Identify which cell holds the provided text, then report its [x, y] central coordinate. 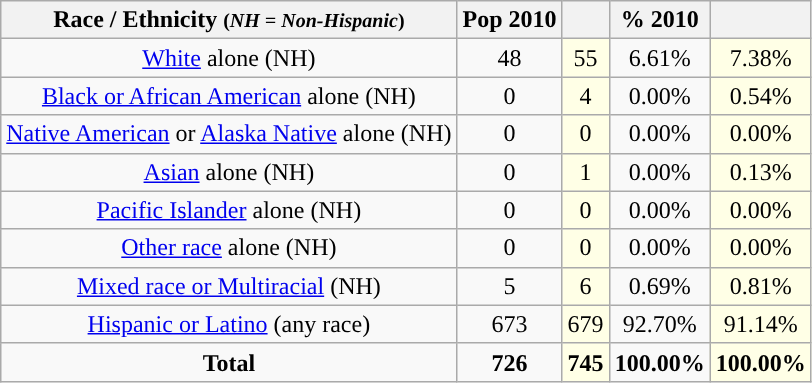
92.70% [660, 324]
91.14% [760, 324]
48 [510, 58]
Pop 2010 [510, 20]
0.54% [760, 96]
0.69% [660, 286]
55 [586, 58]
726 [510, 362]
Mixed race or Multiracial (NH) [229, 286]
673 [510, 324]
5 [510, 286]
7.38% [760, 58]
6.61% [660, 58]
0.13% [760, 172]
Native American or Alaska Native alone (NH) [229, 134]
Asian alone (NH) [229, 172]
Pacific Islander alone (NH) [229, 210]
Other race alone (NH) [229, 248]
6 [586, 286]
0.81% [760, 286]
679 [586, 324]
% 2010 [660, 20]
4 [586, 96]
Hispanic or Latino (any race) [229, 324]
White alone (NH) [229, 58]
1 [586, 172]
Race / Ethnicity (NH = Non-Hispanic) [229, 20]
Black or African American alone (NH) [229, 96]
Total [229, 362]
745 [586, 362]
